Capture the cell that displays the provided text and extract its [x, y] central coordinate. 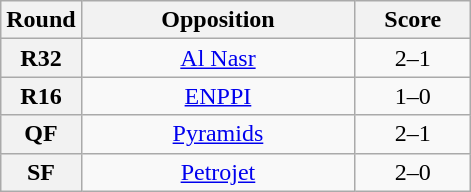
Score [413, 20]
QF [41, 134]
2–0 [413, 172]
Al Nasr [218, 58]
1–0 [413, 96]
ENPPI [218, 96]
Opposition [218, 20]
R32 [41, 58]
R16 [41, 96]
SF [41, 172]
Pyramids [218, 134]
Round [41, 20]
Petrojet [218, 172]
